Locate the cell with the specified text and output its [X, Y] center coordinate. 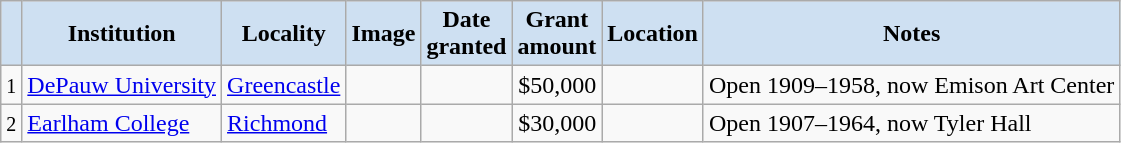
Institution [122, 34]
Richmond [284, 123]
Open 1909–1958, now Emison Art Center [911, 85]
1 [12, 85]
Notes [911, 34]
Locality [284, 34]
Image [384, 34]
Grantamount [557, 34]
Earlham College [122, 123]
2 [12, 123]
$30,000 [557, 123]
Greencastle [284, 85]
DePauw University [122, 85]
Open 1907–1964, now Tyler Hall [911, 123]
Location [653, 34]
Dategranted [466, 34]
$50,000 [557, 85]
